Return the [x, y] coordinate for the center point of the cell that contains the specified text.  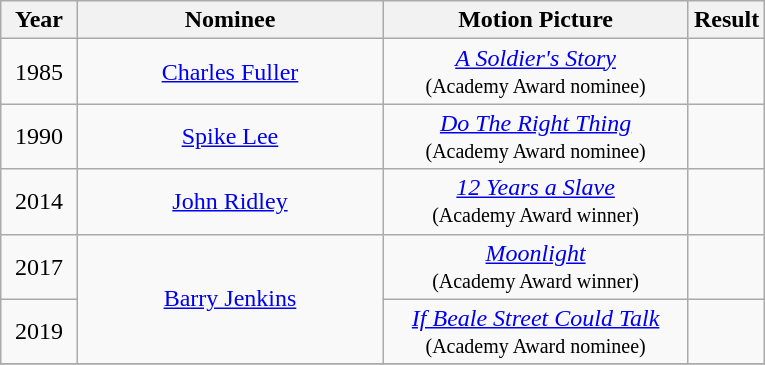
Motion Picture [536, 20]
Nominee [230, 20]
2014 [39, 202]
If Beale Street Could Talk(Academy Award nominee) [536, 332]
Result [726, 20]
2017 [39, 266]
A Soldier's Story(Academy Award nominee) [536, 72]
2019 [39, 332]
Moonlight(Academy Award winner) [536, 266]
12 Years a Slave(Academy Award winner) [536, 202]
Year [39, 20]
Spike Lee [230, 136]
Barry Jenkins [230, 299]
1990 [39, 136]
Charles Fuller [230, 72]
John Ridley [230, 202]
1985 [39, 72]
Do The Right Thing(Academy Award nominee) [536, 136]
